Search for the cell housing the specified text and yield its (x, y) center coordinate. 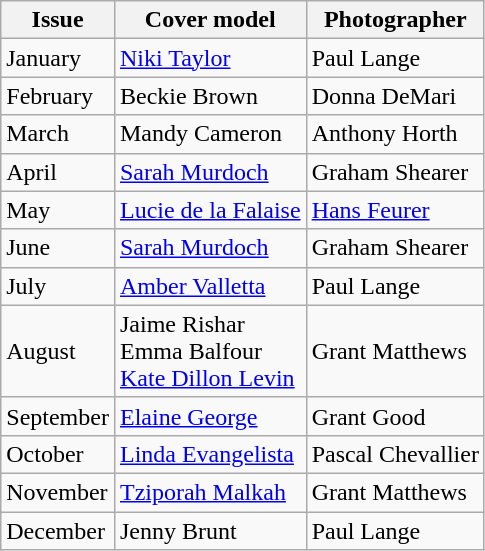
Linda Evangelista (210, 454)
October (58, 454)
November (58, 492)
Grant Good (395, 416)
Lucie de la Falaise (210, 210)
Photographer (395, 20)
Elaine George (210, 416)
Tziporah Malkah (210, 492)
Mandy Cameron (210, 134)
July (58, 286)
December (58, 531)
Niki Taylor (210, 58)
Amber Valletta (210, 286)
March (58, 134)
Pascal Chevallier (395, 454)
February (58, 96)
January (58, 58)
May (58, 210)
Jenny Brunt (210, 531)
Beckie Brown (210, 96)
Anthony Horth (395, 134)
August (58, 351)
September (58, 416)
Hans Feurer (395, 210)
Cover model (210, 20)
Issue (58, 20)
Donna DeMari (395, 96)
June (58, 248)
April (58, 172)
Jaime RisharEmma BalfourKate Dillon Levin (210, 351)
